Capture the cell that displays the provided text and extract its [X, Y] central coordinate. 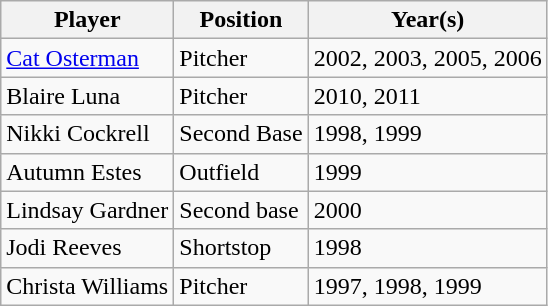
Second base [241, 210]
Year(s) [428, 20]
2002, 2003, 2005, 2006 [428, 58]
Outfield [241, 172]
Blaire Luna [88, 96]
2000 [428, 210]
Autumn Estes [88, 172]
Cat Osterman [88, 58]
1998 [428, 248]
Player [88, 20]
Lindsay Gardner [88, 210]
Shortstop [241, 248]
1998, 1999 [428, 134]
Second Base [241, 134]
1997, 1998, 1999 [428, 286]
Position [241, 20]
Christa Williams [88, 286]
2010, 2011 [428, 96]
1999 [428, 172]
Nikki Cockrell [88, 134]
Jodi Reeves [88, 248]
